Output the (X, Y) coordinate of the center of the cell containing the given text.  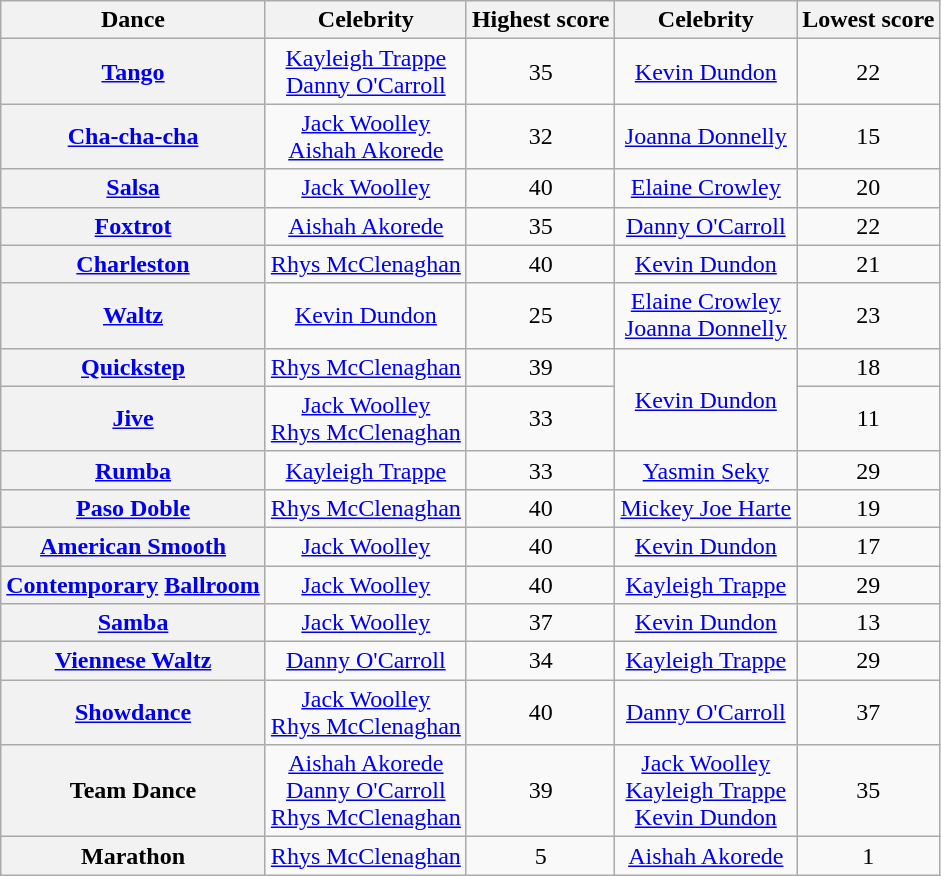
Yasmin Seky (706, 470)
American Smooth (134, 546)
21 (868, 264)
Quickstep (134, 367)
15 (868, 136)
17 (868, 546)
Lowest score (868, 20)
Showdance (134, 712)
Cha-cha-cha (134, 136)
34 (540, 661)
Jack WoolleyKayleigh TrappeKevin Dundon (706, 791)
Elaine CrowleyJoanna Donnelly (706, 316)
Elaine Crowley (706, 188)
Jack WoolleyAishah Akorede (366, 136)
Team Dance (134, 791)
Dance (134, 20)
13 (868, 623)
Contemporary Ballroom (134, 585)
18 (868, 367)
25 (540, 316)
19 (868, 508)
5 (540, 856)
20 (868, 188)
32 (540, 136)
Mickey Joe Harte (706, 508)
Tango (134, 72)
Highest score (540, 20)
Jive (134, 418)
Charleston (134, 264)
11 (868, 418)
Paso Doble (134, 508)
Foxtrot (134, 226)
1 (868, 856)
Viennese Waltz (134, 661)
Waltz (134, 316)
Aishah AkoredeDanny O'CarrollRhys McClenaghan (366, 791)
Kayleigh TrappeDanny O'Carroll (366, 72)
23 (868, 316)
Samba (134, 623)
Salsa (134, 188)
Marathon (134, 856)
Rumba (134, 470)
Joanna Donnelly (706, 136)
